Pinpoint the cell where the given text exists, returning its (X, Y) midpoint coordinate. 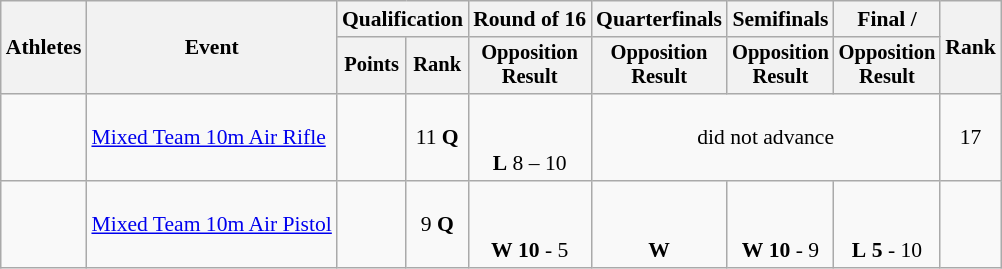
Athletes (44, 48)
Round of 16 (530, 19)
Qualification (402, 19)
Event (211, 48)
W (659, 224)
Semifinals (780, 19)
did not advance (766, 138)
L 8 – 10 (530, 138)
Mixed Team 10m Air Rifle (211, 138)
Mixed Team 10m Air Pistol (211, 224)
11 Q (437, 138)
17 (970, 138)
Final / (888, 19)
9 Q (437, 224)
L 5 - 10 (888, 224)
W 10 - 9 (780, 224)
Quarterfinals (659, 19)
W 10 - 5 (530, 224)
Points (372, 66)
